Pinpoint the cell where the given text exists, returning its [x, y] midpoint coordinate. 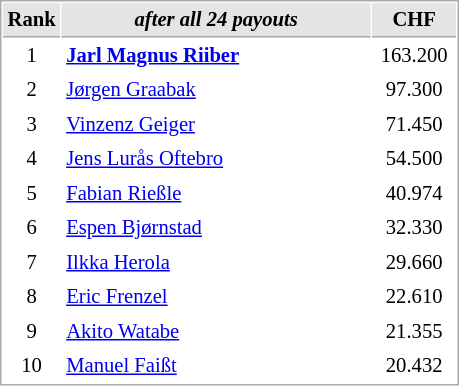
Jørgen Graabak [216, 90]
Fabian Rießle [216, 194]
20.432 [414, 366]
4 [32, 158]
5 [32, 194]
Jens Lurås Oftebro [216, 158]
22.610 [414, 296]
163.200 [414, 56]
3 [32, 124]
29.660 [414, 262]
Manuel Faißt [216, 366]
1 [32, 56]
2 [32, 90]
9 [32, 332]
8 [32, 296]
32.330 [414, 228]
Eric Frenzel [216, 296]
Rank [32, 20]
Espen Bjørnstad [216, 228]
6 [32, 228]
CHF [414, 20]
71.450 [414, 124]
after all 24 payouts [216, 20]
Vinzenz Geiger [216, 124]
7 [32, 262]
97.300 [414, 90]
Akito Watabe [216, 332]
40.974 [414, 194]
10 [32, 366]
Ilkka Herola [216, 262]
54.500 [414, 158]
Jarl Magnus Riiber [216, 56]
21.355 [414, 332]
